For the text-containing cell, return its midpoint in [X, Y] coordinate format. 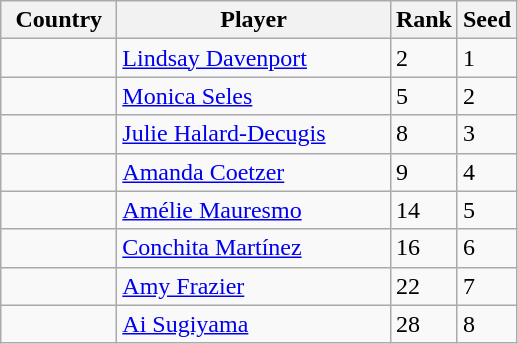
28 [424, 324]
Amélie Mauresmo [254, 210]
4 [486, 172]
Monica Seles [254, 96]
Amanda Coetzer [254, 172]
Country [59, 20]
9 [424, 172]
Amy Frazier [254, 286]
Rank [424, 20]
Ai Sugiyama [254, 324]
7 [486, 286]
1 [486, 58]
Julie Halard-Decugis [254, 134]
Seed [486, 20]
Player [254, 20]
Conchita Martínez [254, 248]
6 [486, 248]
3 [486, 134]
14 [424, 210]
16 [424, 248]
Lindsay Davenport [254, 58]
22 [424, 286]
